Provide the (x, y) coordinate of the cell's center where the given text is located.  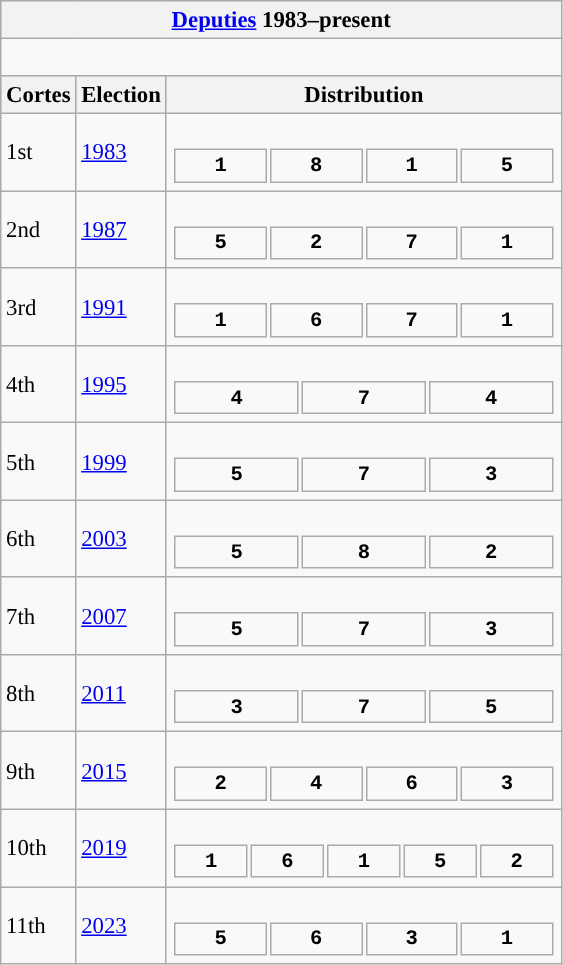
1 6 1 5 2 (364, 848)
11th (38, 926)
4 7 4 (364, 384)
9th (38, 770)
2nd (38, 230)
1995 (121, 384)
2019 (121, 848)
Deputies 1983–present (282, 20)
2015 (121, 770)
2007 (121, 616)
1 8 1 5 (364, 152)
2 4 6 3 (364, 770)
5 2 7 1 (364, 230)
7th (38, 616)
2011 (121, 694)
3 7 5 (364, 694)
8th (38, 694)
3rd (38, 306)
1999 (121, 462)
6th (38, 538)
1983 (121, 152)
1st (38, 152)
1991 (121, 306)
2023 (121, 926)
5 6 3 1 (364, 926)
2003 (121, 538)
5th (38, 462)
1 6 7 1 (364, 306)
4th (38, 384)
5 8 2 (364, 538)
Distribution (364, 95)
Cortes (38, 95)
Election (121, 95)
1987 (121, 230)
10th (38, 848)
